Identify which cell holds the provided text, then report its (x, y) central coordinate. 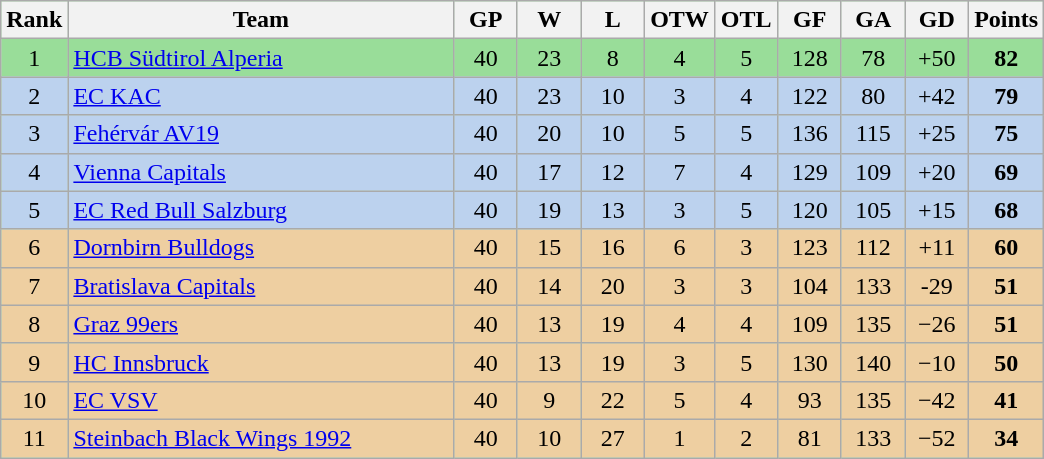
Points (1006, 20)
14 (549, 286)
EC VSV (261, 400)
115 (873, 134)
129 (810, 172)
68 (1006, 210)
22 (613, 400)
75 (1006, 134)
123 (810, 248)
112 (873, 248)
Vienna Capitals (261, 172)
GD (937, 20)
+11 (937, 248)
50 (1006, 362)
EC KAC (261, 96)
+42 (937, 96)
Fehérvár AV19 (261, 134)
136 (810, 134)
128 (810, 58)
78 (873, 58)
Graz 99ers (261, 324)
HC Innsbruck (261, 362)
130 (810, 362)
−10 (937, 362)
Bratislava Capitals (261, 286)
−26 (937, 324)
104 (810, 286)
82 (1006, 58)
93 (810, 400)
69 (1006, 172)
15 (549, 248)
17 (549, 172)
34 (1006, 438)
W (549, 20)
GP (486, 20)
HCB Südtirol Alperia (261, 58)
L (613, 20)
11 (34, 438)
41 (1006, 400)
12 (613, 172)
+25 (937, 134)
+15 (937, 210)
Steinbach Black Wings 1992 (261, 438)
105 (873, 210)
−42 (937, 400)
-29 (937, 286)
16 (613, 248)
GA (873, 20)
81 (810, 438)
122 (810, 96)
120 (810, 210)
OTL (746, 20)
140 (873, 362)
80 (873, 96)
EC Red Bull Salzburg (261, 210)
Rank (34, 20)
OTW (680, 20)
60 (1006, 248)
27 (613, 438)
79 (1006, 96)
+50 (937, 58)
+20 (937, 172)
Dornbirn Bulldogs (261, 248)
−52 (937, 438)
GF (810, 20)
Team (261, 20)
